Extract the (x, y) coordinate from the center of the cell holding the provided text.  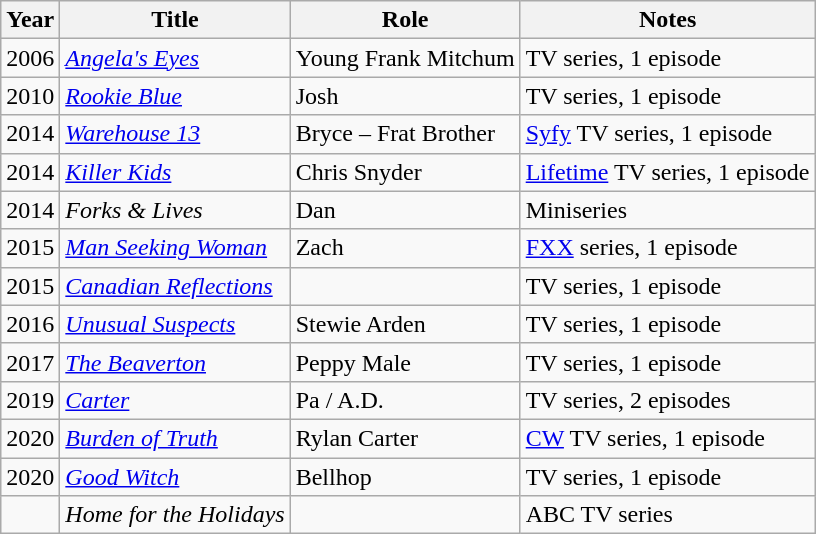
Forks & Lives (175, 210)
CW TV series, 1 episode (668, 438)
Burden of Truth (175, 438)
Bellhop (405, 477)
Rylan Carter (405, 438)
TV series, 2 episodes (668, 400)
Angela's Eyes (175, 58)
2017 (30, 362)
Dan (405, 210)
Year (30, 20)
2016 (30, 324)
ABC TV series (668, 515)
Peppy Male (405, 362)
Notes (668, 20)
Rookie Blue (175, 96)
Bryce – Frat Brother (405, 134)
Unusual Suspects (175, 324)
Killer Kids (175, 172)
Miniseries (668, 210)
Syfy TV series, 1 episode (668, 134)
Josh (405, 96)
Canadian Reflections (175, 286)
Lifetime TV series, 1 episode (668, 172)
Home for the Holidays (175, 515)
2010 (30, 96)
Stewie Arden (405, 324)
Pa / A.D. (405, 400)
Zach (405, 248)
2006 (30, 58)
FXX series, 1 episode (668, 248)
Carter (175, 400)
Role (405, 20)
2019 (30, 400)
Chris Snyder (405, 172)
Man Seeking Woman (175, 248)
Title (175, 20)
Warehouse 13 (175, 134)
Good Witch (175, 477)
Young Frank Mitchum (405, 58)
The Beaverton (175, 362)
